For the text-containing cell, return its midpoint in [X, Y] coordinate format. 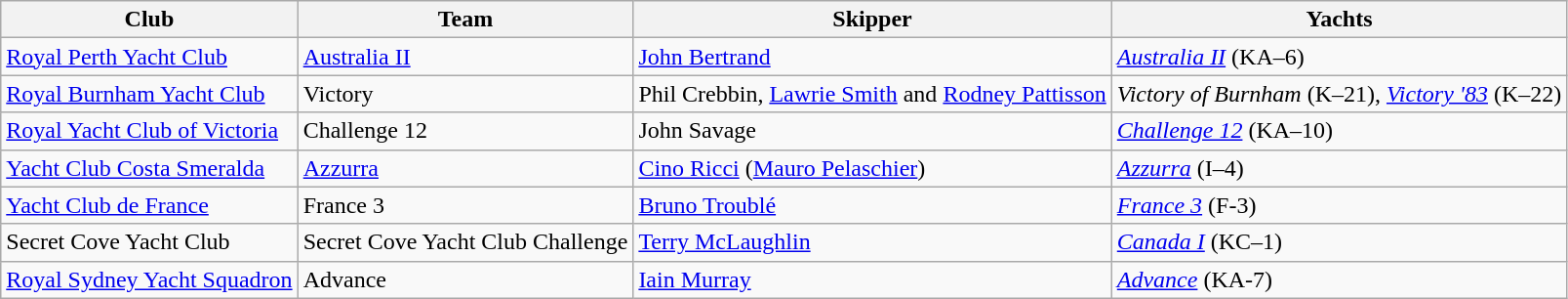
John Savage [872, 131]
Advance (KA-7) [1339, 279]
Victory of Burnham (K–21), Victory '83 (K–22) [1339, 94]
Terry McLaughlin [872, 242]
Royal Burnham Yacht Club [149, 94]
John Bertrand [872, 57]
Australia II (KA–6) [1339, 57]
Australia II [465, 57]
Royal Perth Yacht Club [149, 57]
Yacht Club Costa Smeralda [149, 168]
France 3 [465, 205]
Royal Sydney Yacht Squadron [149, 279]
Azzurra (I–4) [1339, 168]
Bruno Troublé [872, 205]
Canada I (KC–1) [1339, 242]
Yachts [1339, 20]
Advance [465, 279]
Skipper [872, 20]
France 3 (F-3) [1339, 205]
Secret Cove Yacht Club Challenge [465, 242]
Phil Crebbin, Lawrie Smith and Rodney Pattisson [872, 94]
Cino Ricci (Mauro Pelaschier) [872, 168]
Team [465, 20]
Iain Murray [872, 279]
Azzurra [465, 168]
Challenge 12 [465, 131]
Secret Cove Yacht Club [149, 242]
Club [149, 20]
Victory [465, 94]
Royal Yacht Club of Victoria [149, 131]
Yacht Club de France [149, 205]
Challenge 12 (KA–10) [1339, 131]
